Identify which cell holds the provided text, then report its (x, y) central coordinate. 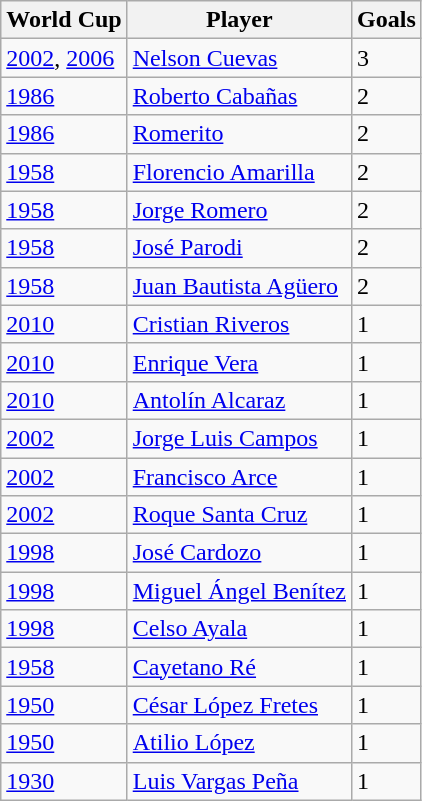
Roque Santa Cruz (239, 515)
José Cardozo (239, 553)
César López Fretes (239, 705)
Enrique Vera (239, 362)
Romerito (239, 134)
Florencio Amarilla (239, 172)
José Parodi (239, 248)
Antolín Alcaraz (239, 400)
1930 (64, 781)
Juan Bautista Agüero (239, 286)
Cristian Riveros (239, 324)
Nelson Cuevas (239, 58)
Goals (387, 20)
World Cup (64, 20)
Luis Vargas Peña (239, 781)
Miguel Ángel Benítez (239, 591)
Atilio López (239, 743)
Francisco Arce (239, 477)
Cayetano Ré (239, 667)
Player (239, 20)
2002, 2006 (64, 58)
Jorge Luis Campos (239, 438)
3 (387, 58)
Celso Ayala (239, 629)
Jorge Romero (239, 210)
Roberto Cabañas (239, 96)
